Extract the (X, Y) coordinate from the center of the cell holding the provided text.  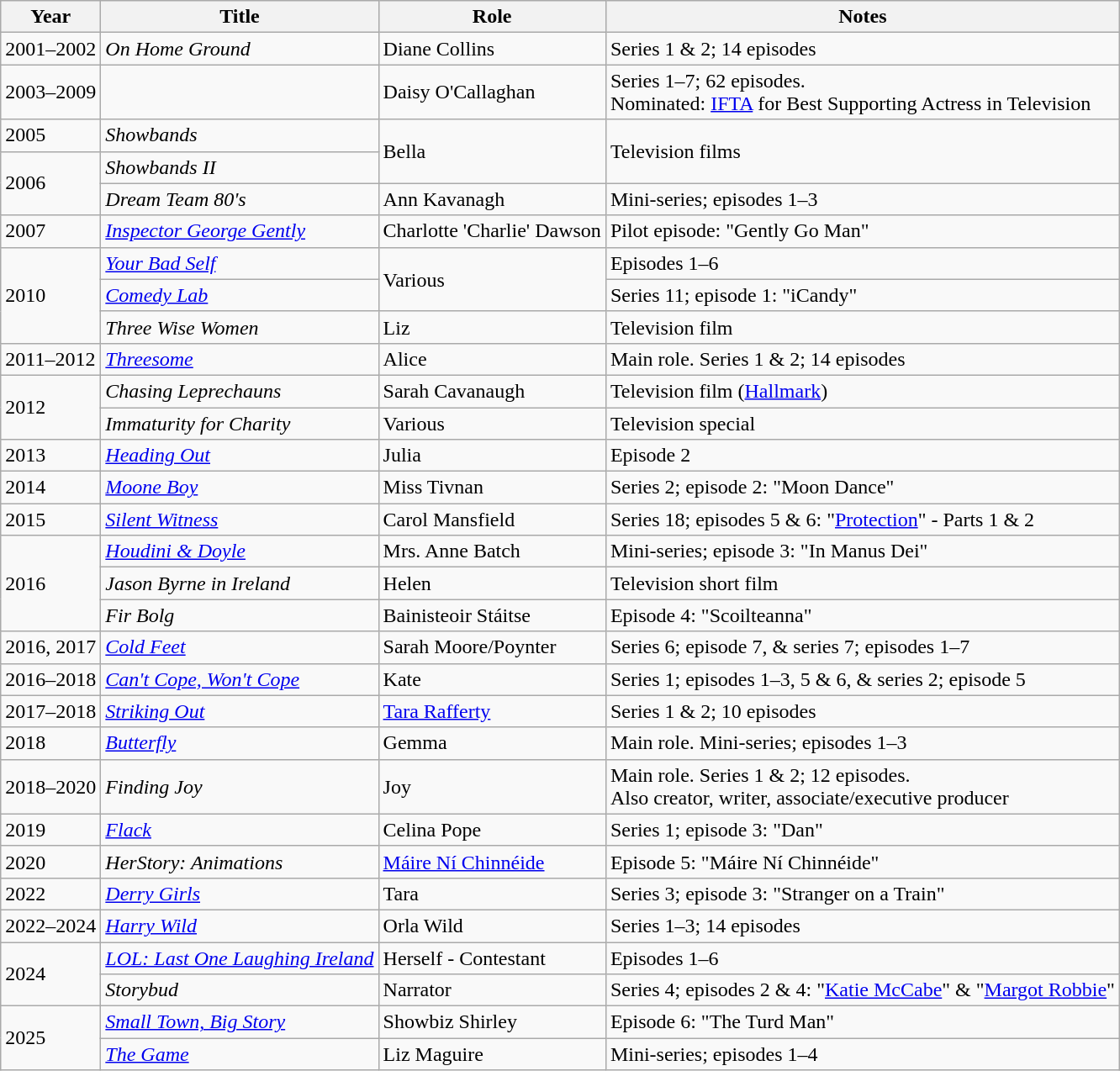
Carol Mansfield (492, 520)
Gemma (492, 743)
2018 (50, 743)
Role (492, 17)
Television special (863, 423)
Your Bad Self (240, 263)
Bella (492, 151)
Liz (492, 327)
2011–2012 (50, 359)
Series 6; episode 7, & series 7; episodes 1–7 (863, 647)
Television short film (863, 583)
2007 (50, 231)
Series 1 & 2; 14 episodes (863, 49)
LOL: Last One Laughing Ireland (240, 958)
2016 (50, 583)
2003–2009 (50, 92)
2010 (50, 295)
Chasing Leprechauns (240, 391)
Series 18; episodes 5 & 6: "Protection" - Parts 1 & 2 (863, 520)
2016, 2017 (50, 647)
Striking Out (240, 711)
2001–2002 (50, 49)
Showbiz Shirley (492, 1022)
Silent Witness (240, 520)
Sarah Cavanaugh (492, 391)
Series 1–3; 14 episodes (863, 926)
Comedy Lab (240, 295)
Can't Cope, Won't Cope (240, 679)
Mini-series; episodes 1–4 (863, 1054)
Mini-series; episode 3: "In Manus Dei" (863, 551)
Tara Rafferty (492, 711)
Main role. Series 1 & 2; 14 episodes (863, 359)
2014 (50, 488)
Celina Pope (492, 830)
Storybud (240, 990)
Mini-series; episodes 1–3 (863, 199)
Miss Tivnan (492, 488)
The Game (240, 1054)
Charlotte 'Charlie' Dawson (492, 231)
Harry Wild (240, 926)
HerStory: Animations (240, 862)
Helen (492, 583)
On Home Ground (240, 49)
2006 (50, 183)
2022–2024 (50, 926)
2020 (50, 862)
Julia (492, 456)
Main role. Mini-series; episodes 1–3 (863, 743)
Alice (492, 359)
Year (50, 17)
Herself - Contestant (492, 958)
Dream Team 80's (240, 199)
Máire Ní Chinnéide (492, 862)
Kate (492, 679)
Fir Bolg (240, 615)
Diane Collins (492, 49)
2024 (50, 973)
2025 (50, 1038)
Television film (Hallmark) (863, 391)
Showbands II (240, 167)
2016–2018 (50, 679)
2012 (50, 407)
2005 (50, 135)
Television film (863, 327)
Series 4; episodes 2 & 4: "Katie McCabe" & "Margot Robbie" (863, 990)
Orla Wild (492, 926)
Butterfly (240, 743)
Series 1–7; 62 episodes.Nominated: IFTA for Best Supporting Actress in Television (863, 92)
Series 1; episodes 1–3, 5 & 6, & series 2; episode 5 (863, 679)
Flack (240, 830)
Tara (492, 894)
Jason Byrne in Ireland (240, 583)
Daisy O'Callaghan (492, 92)
Cold Feet (240, 647)
Threesome (240, 359)
Narrator (492, 990)
Main role. Series 1 & 2; 12 episodes.Also creator, writer, associate/executive producer (863, 787)
Series 1 & 2; 10 episodes (863, 711)
Moone Boy (240, 488)
Series 1; episode 3: "Dan" (863, 830)
Immaturity for Charity (240, 423)
Episode 5: "Máire Ní Chinnéide" (863, 862)
Inspector George Gently (240, 231)
Joy (492, 787)
Ann Kavanagh (492, 199)
2017–2018 (50, 711)
Title (240, 17)
Pilot episode: "Gently Go Man" (863, 231)
Television films (863, 151)
Heading Out (240, 456)
Series 2; episode 2: "Moon Dance" (863, 488)
Showbands (240, 135)
Sarah Moore/Poynter (492, 647)
Three Wise Women (240, 327)
Episode 6: "The Turd Man" (863, 1022)
Episode 4: "Scoilteanna" (863, 615)
Series 11; episode 1: "iCandy" (863, 295)
Notes (863, 17)
2015 (50, 520)
Liz Maguire (492, 1054)
Finding Joy (240, 787)
Mrs. Anne Batch (492, 551)
2013 (50, 456)
Houdini & Doyle (240, 551)
Episode 2 (863, 456)
Bainisteoir Stáitse (492, 615)
Series 3; episode 3: "Stranger on a Train" (863, 894)
Small Town, Big Story (240, 1022)
2022 (50, 894)
2018–2020 (50, 787)
Derry Girls (240, 894)
2019 (50, 830)
